Return the (X, Y) coordinate for the center point of the cell that contains the specified text.  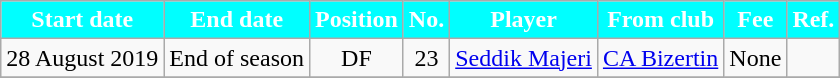
None (756, 58)
Start date (82, 20)
Position (357, 20)
DF (357, 58)
28 August 2019 (82, 58)
No. (426, 20)
End of season (237, 58)
End date (237, 20)
23 (426, 58)
From club (660, 20)
Player (524, 20)
Ref. (814, 20)
CA Bizertin (660, 58)
Fee (756, 20)
Seddik Majeri (524, 58)
